Locate the cell with the specified text and output its [x, y] center coordinate. 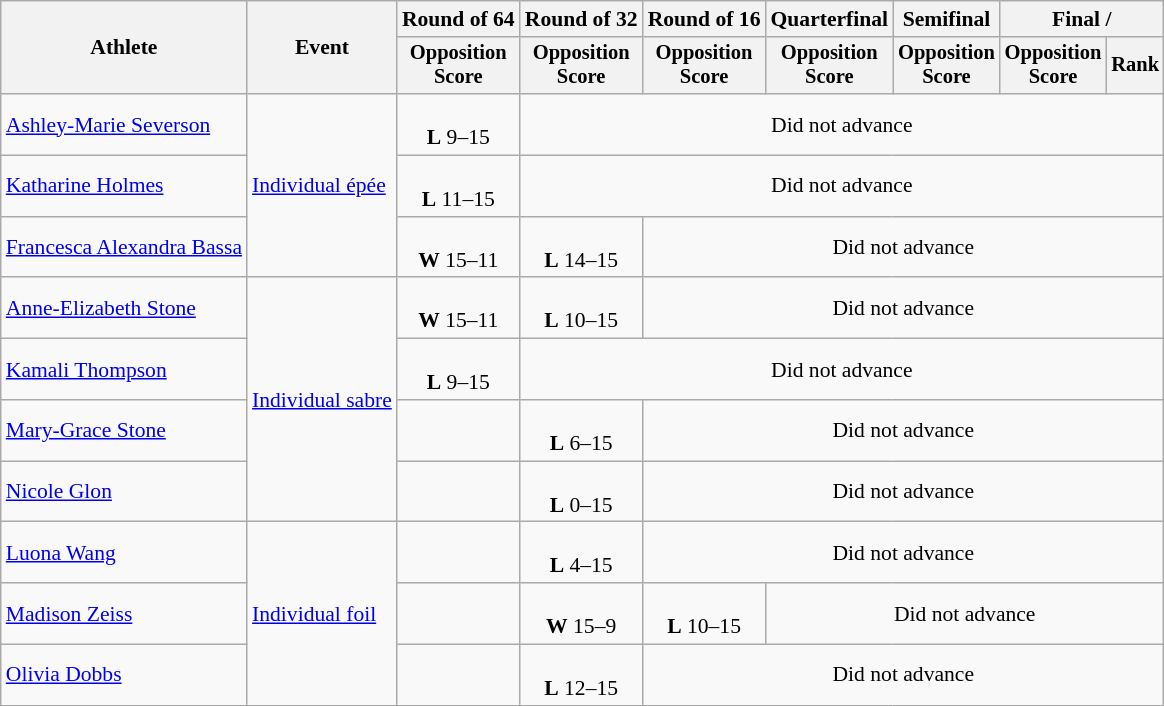
Katharine Holmes [124, 186]
Individual sabre [322, 400]
L 0–15 [582, 492]
Final / [1082, 19]
Round of 32 [582, 19]
Madison Zeiss [124, 614]
Ashley-Marie Severson [124, 124]
Luona Wang [124, 552]
L 4–15 [582, 552]
L 6–15 [582, 430]
W 15–9 [582, 614]
Mary-Grace Stone [124, 430]
Rank [1135, 66]
Semifinal [946, 19]
L 11–15 [458, 186]
Olivia Dobbs [124, 676]
Quarterfinal [829, 19]
Francesca Alexandra Bassa [124, 248]
Kamali Thompson [124, 370]
Individual épée [322, 186]
Nicole Glon [124, 492]
Anne-Elizabeth Stone [124, 308]
Round of 16 [704, 19]
Round of 64 [458, 19]
L 12–15 [582, 676]
Athlete [124, 48]
L 14–15 [582, 248]
Individual foil [322, 614]
Event [322, 48]
